Extract the (X, Y) coordinate from the center of the cell holding the provided text.  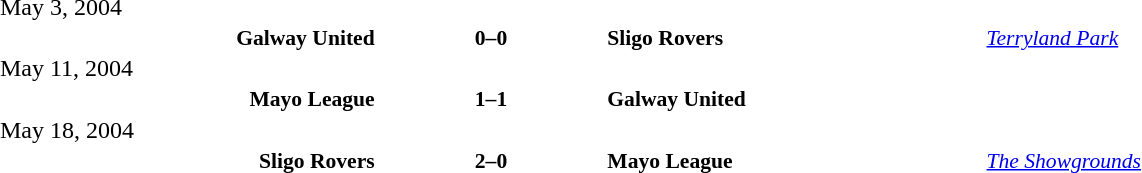
0–0 (492, 38)
1–1 (492, 99)
Galway United (795, 99)
Sligo Rovers (795, 38)
